From the cell containing the given text, extract its center point as [X, Y] coordinate. 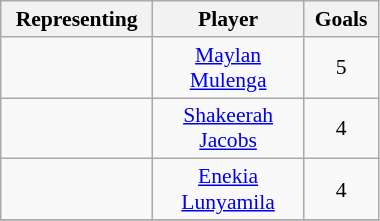
Enekia Lunyamila [228, 190]
Goals [342, 19]
Representing [77, 19]
Player [228, 19]
5 [342, 68]
Maylan Mulenga [228, 68]
Shakeerah Jacobs [228, 128]
